Return the (x, y) coordinate for the center point of the cell that contains the specified text.  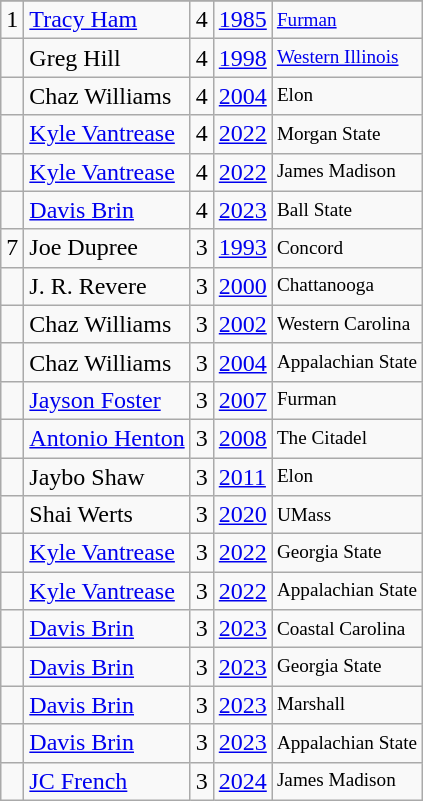
The Citadel (346, 438)
Jayson Foster (107, 400)
2000 (242, 286)
Ball State (346, 210)
2008 (242, 438)
2024 (242, 781)
Morgan State (346, 134)
Concord (346, 248)
Chattanooga (346, 286)
7 (12, 248)
Shai Werts (107, 515)
Greg Hill (107, 58)
1998 (242, 58)
2007 (242, 400)
1993 (242, 248)
Marshall (346, 705)
2002 (242, 324)
Joe Dupree (107, 248)
J. R. Revere (107, 286)
2011 (242, 477)
Jaybo Shaw (107, 477)
1 (12, 20)
UMass (346, 515)
Antonio Henton (107, 438)
2020 (242, 515)
JC French (107, 781)
Western Illinois (346, 58)
Tracy Ham (107, 20)
1985 (242, 20)
Western Carolina (346, 324)
Coastal Carolina (346, 629)
